Capture the cell that displays the provided text and extract its [X, Y] central coordinate. 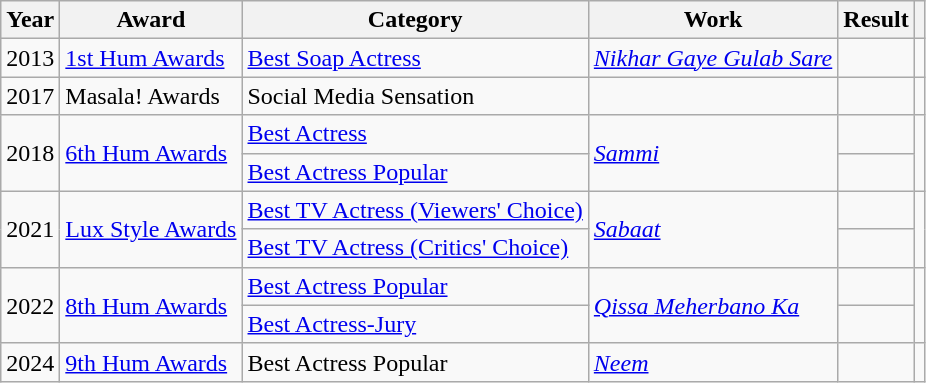
2018 [30, 153]
Social Media Sensation [415, 96]
Best Actress-Jury [415, 324]
2017 [30, 96]
2021 [30, 229]
Best Actress [415, 134]
6th Hum Awards [151, 153]
2022 [30, 305]
Award [151, 20]
1st Hum Awards [151, 58]
Best TV Actress (Viewers' Choice) [415, 210]
Neem [712, 362]
Lux Style Awards [151, 229]
2024 [30, 362]
Nikhar Gaye Gulab Sare [712, 58]
Work [712, 20]
Qissa Meherbano Ka [712, 305]
Result [876, 20]
Best TV Actress (Critics' Choice) [415, 248]
Best Soap Actress [415, 58]
Sabaat [712, 229]
Sammi [712, 153]
Category [415, 20]
8th Hum Awards [151, 305]
2013 [30, 58]
Year [30, 20]
Masala! Awards [151, 96]
9th Hum Awards [151, 362]
